Locate the cell with the specified text and output its (x, y) center coordinate. 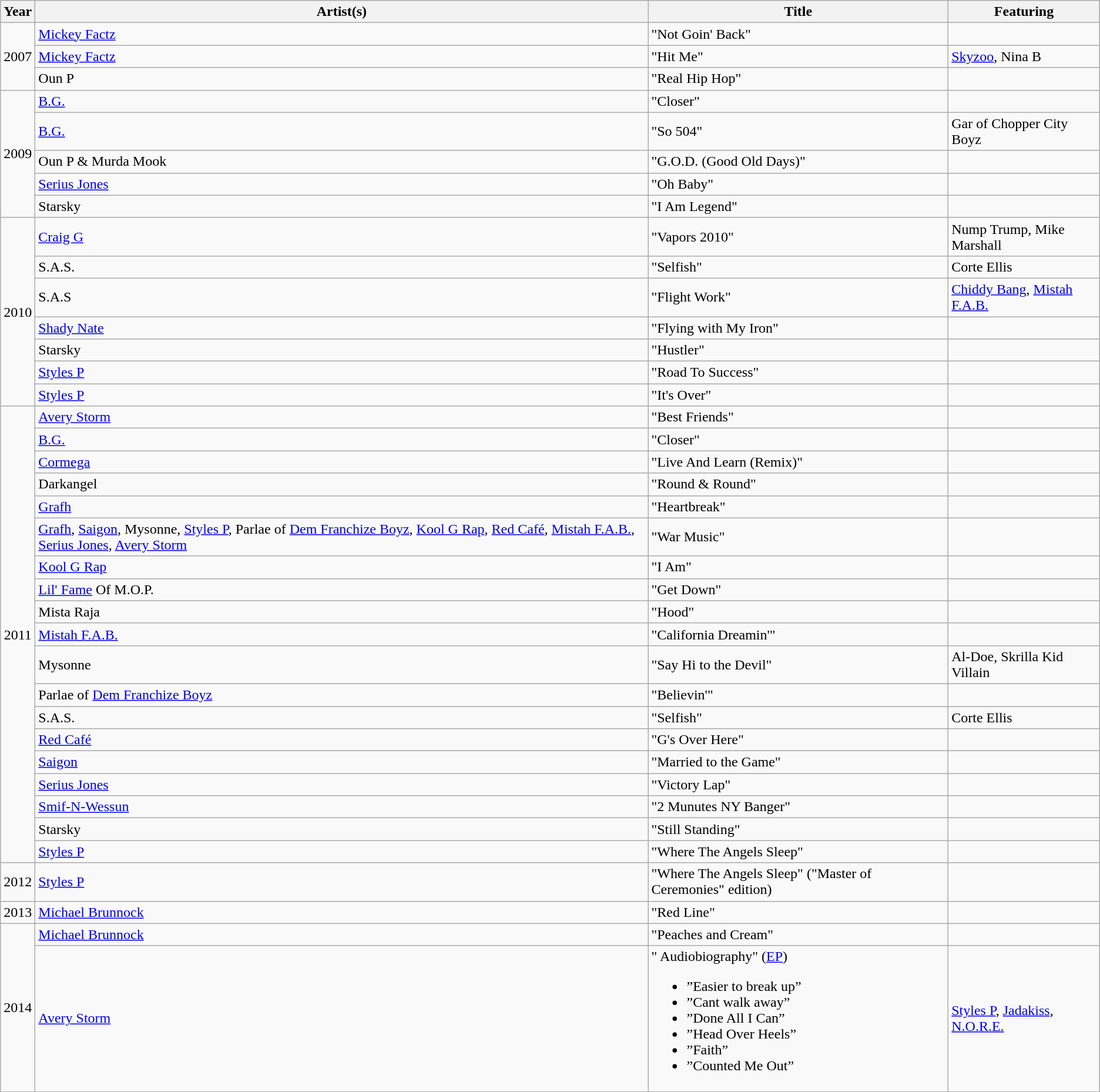
Saigon (342, 762)
"Not Goin' Back" (798, 34)
"Round & Round" (798, 484)
Al-Doe, Skrilla Kid Villain (1024, 664)
"So 504" (798, 132)
"Red Line" (798, 912)
Mistah F.A.B. (342, 634)
2007 (18, 56)
2010 (18, 311)
"Hustler" (798, 350)
Nump Trump, Mike Marshall (1024, 236)
Year (18, 12)
"California Dreamin'" (798, 634)
"G.O.D. (Good Old Days)" (798, 162)
Cormega (342, 462)
Oun P (342, 79)
"Road To Success" (798, 373)
Darkangel (342, 484)
"Married to the Game" (798, 762)
2014 (18, 1007)
Red Café (342, 740)
2009 (18, 154)
Chiddy Bang, Mistah F.A.B. (1024, 297)
"Believin'" (798, 695)
Skyzoo, Nina B (1024, 56)
"Say Hi to the Devil" (798, 664)
"2 Munutes NY Banger" (798, 807)
Oun P & Murda Mook (342, 162)
"Heartbreak" (798, 507)
"Hood" (798, 612)
"Get Down" (798, 589)
"I Am Legend" (798, 206)
"Flight Work" (798, 297)
Title (798, 12)
Mista Raja (342, 612)
Featuring (1024, 12)
Smif-N-Wessun (342, 807)
"Real Hip Hop" (798, 79)
Artist(s) (342, 12)
"Hit Me" (798, 56)
Styles P, Jadakiss, N.O.R.E. (1024, 1019)
Shady Nate (342, 327)
"Oh Baby" (798, 184)
"Peaches and Cream" (798, 934)
"War Music" (798, 537)
2013 (18, 912)
"Victory Lap" (798, 785)
"Live And Learn (Remix)" (798, 462)
2011 (18, 635)
Kool G Rap (342, 567)
Craig G (342, 236)
Parlae of Dem Franchize Boyz (342, 695)
2012 (18, 882)
Gar of Chopper City Boyz (1024, 132)
"I Am" (798, 567)
"Where The Angels Sleep" (798, 852)
"It's Over" (798, 395)
"G's Over Here" (798, 740)
"Best Friends" (798, 417)
S.A.S (342, 297)
"Where The Angels Sleep" ("Master of Ceremonies" edition) (798, 882)
Lil' Fame Of M.O.P. (342, 589)
Mysonne (342, 664)
" Audiobiography" (EP)”Easier to break up””Cant walk away””Done All I Can””Head Over Heels””Faith””Counted Me Out” (798, 1019)
"Flying with My Iron" (798, 327)
Grafh, Saigon, Mysonne, Styles P, Parlae of Dem Franchize Boyz, Kool G Rap, Red Café, Mistah F.A.B., Serius Jones, Avery Storm (342, 537)
"Vapors 2010" (798, 236)
Grafh (342, 507)
"Still Standing" (798, 829)
